Determine the (X, Y) coordinate at the center of the cell enclosing the given text.  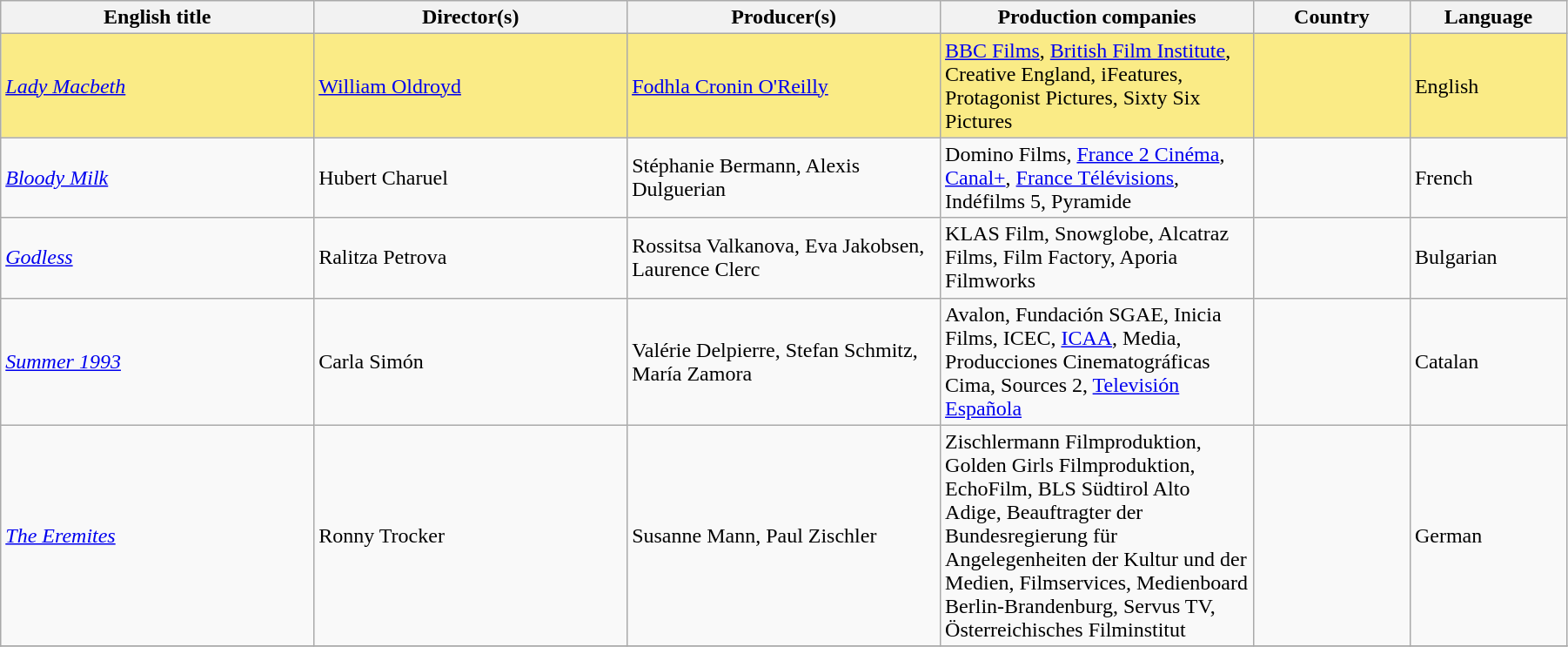
Bloody Milk (157, 178)
Catalan (1488, 361)
The Eremites (157, 536)
Susanne Mann, Paul Zischler (784, 536)
Hubert Charuel (471, 178)
Carla Simón (471, 361)
Summer 1993 (157, 361)
Ronny Trocker (471, 536)
Ralitza Petrova (471, 258)
BBC Films, British Film Institute, Creative England, iFeatures, Protagonist Pictures, Sixty Six Pictures (1097, 85)
Domino Films, France 2 Cinéma, Canal+, France Télévisions, Indéfilms 5, Pyramide (1097, 178)
Fodhla Cronin O'Reilly (784, 85)
Production companies (1097, 17)
German (1488, 536)
Stéphanie Bermann, Alexis Dulguerian (784, 178)
KLAS Film, Snowglobe, Alcatraz Films, Film Factory, Aporia Filmworks (1097, 258)
Lady Macbeth (157, 85)
Producer(s) (784, 17)
Country (1331, 17)
Bulgarian (1488, 258)
French (1488, 178)
Avalon, Fundación SGAE, Inicia Films, ICEC, ICAA, Media, Producciones Cinematográficas Cima, Sources 2, Televisión Española (1097, 361)
English title (157, 17)
Godless (157, 258)
Rossitsa Valkanova, Eva Jakobsen, Laurence Clerc (784, 258)
Valérie Delpierre, Stefan Schmitz, María Zamora (784, 361)
Language (1488, 17)
William Oldroyd (471, 85)
Director(s) (471, 17)
English (1488, 85)
